Locate the cell with the specified text and output its [x, y] center coordinate. 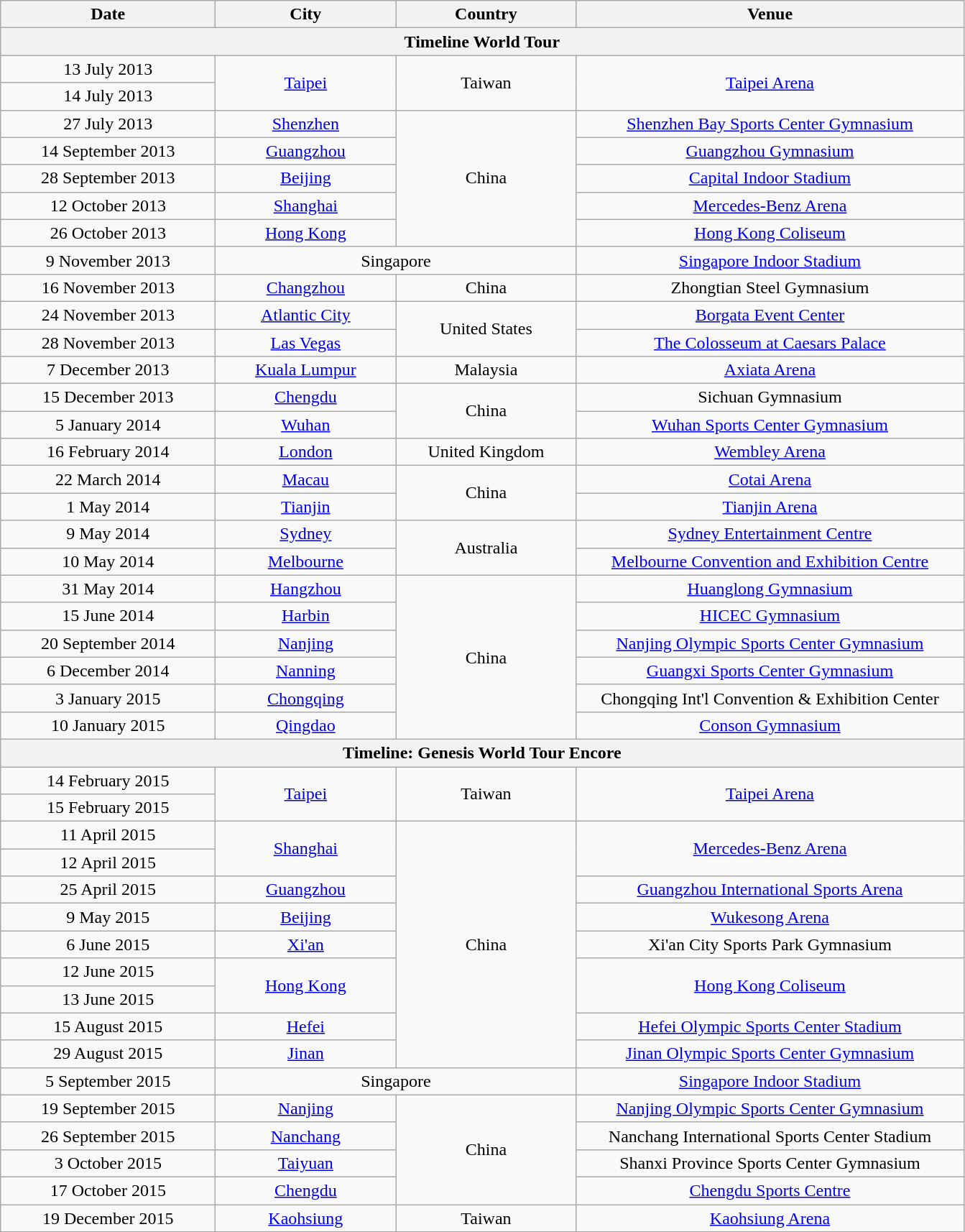
Venue [770, 14]
Conson Gymnasium [770, 725]
Changzhou [306, 288]
Zhongtian Steel Gymnasium [770, 288]
28 September 2013 [108, 178]
12 June 2015 [108, 972]
9 May 2015 [108, 917]
Timeline World Tour [482, 42]
13 July 2013 [108, 69]
19 December 2015 [108, 1218]
Melbourne Convention and Exhibition Centre [770, 561]
Taiyuan [306, 1163]
Wukesong Arena [770, 917]
Guangxi Sports Center Gymnasium [770, 671]
20 September 2014 [108, 643]
Nanchang [306, 1136]
Kaohsiung Arena [770, 1218]
31 May 2014 [108, 589]
Chengdu Sports Centre [770, 1190]
Date [108, 14]
Xi'an [306, 944]
6 June 2015 [108, 944]
10 January 2015 [108, 725]
9 November 2013 [108, 260]
1 May 2014 [108, 507]
Melbourne [306, 561]
Hefei [306, 1026]
Borgata Event Center [770, 315]
5 September 2015 [108, 1081]
13 June 2015 [108, 999]
Huanglong Gymnasium [770, 589]
15 June 2014 [108, 616]
Jinan Olympic Sports Center Gymnasium [770, 1054]
Timeline: Genesis World Tour Encore [482, 753]
12 April 2015 [108, 863]
Shenzhen [306, 124]
Tianjin Arena [770, 507]
11 April 2015 [108, 835]
Kaohsiung [306, 1218]
25 April 2015 [108, 890]
Xi'an City Sports Park Gymnasium [770, 944]
22 March 2014 [108, 479]
Wuhan [306, 425]
26 September 2015 [108, 1136]
Qingdao [306, 725]
Sydney Entertainment Centre [770, 534]
14 July 2013 [108, 96]
Shenzhen Bay Sports Center Gymnasium [770, 124]
3 January 2015 [108, 698]
Nanchang International Sports Center Stadium [770, 1136]
Wuhan Sports Center Gymnasium [770, 425]
Chongqing [306, 698]
26 October 2013 [108, 233]
5 January 2014 [108, 425]
Capital Indoor Stadium [770, 178]
United States [486, 328]
16 November 2013 [108, 288]
Wembley Arena [770, 452]
16 February 2014 [108, 452]
6 December 2014 [108, 671]
14 February 2015 [108, 780]
The Colosseum at Caesars Palace [770, 343]
15 December 2013 [108, 397]
Cotai Arena [770, 479]
12 October 2013 [108, 206]
Axiata Arena [770, 370]
Chongqing Int'l Convention & Exhibition Center [770, 698]
28 November 2013 [108, 343]
Guangzhou International Sports Arena [770, 890]
15 August 2015 [108, 1026]
Tianjin [306, 507]
Guangzhou Gymnasium [770, 151]
24 November 2013 [108, 315]
Nanning [306, 671]
Malaysia [486, 370]
Macau [306, 479]
Jinan [306, 1054]
Shanxi Province Sports Center Gymnasium [770, 1163]
City [306, 14]
10 May 2014 [108, 561]
Australia [486, 548]
17 October 2015 [108, 1190]
Sydney [306, 534]
United Kingdom [486, 452]
7 December 2013 [108, 370]
19 September 2015 [108, 1108]
London [306, 452]
3 October 2015 [108, 1163]
Hangzhou [306, 589]
HICEC Gymnasium [770, 616]
15 February 2015 [108, 808]
Harbin [306, 616]
29 August 2015 [108, 1054]
Hefei Olympic Sports Center Stadium [770, 1026]
14 September 2013 [108, 151]
Country [486, 14]
Las Vegas [306, 343]
27 July 2013 [108, 124]
Atlantic City [306, 315]
Sichuan Gymnasium [770, 397]
9 May 2014 [108, 534]
Kuala Lumpur [306, 370]
